Capture the cell that displays the provided text and extract its (X, Y) central coordinate. 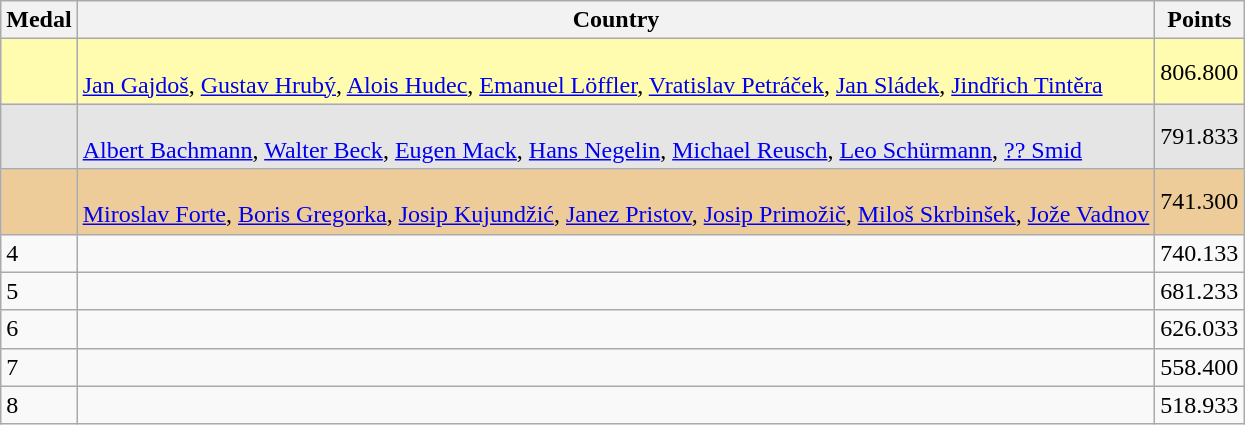
4 (39, 253)
Country (616, 20)
Albert Bachmann, Walter Beck, Eugen Mack, Hans Negelin, Michael Reusch, Leo Schürmann, ?? Smid (616, 136)
Miroslav Forte, Boris Gregorka, Josip Kujundžić, Janez Pristov, Josip Primožič, Miloš Skrbinšek, Jože Vadnov (616, 202)
681.233 (1200, 291)
7 (39, 367)
Jan Gajdoš, Gustav Hrubý, Alois Hudec, Emanuel Löffler, Vratislav Petráček, Jan Sládek, Jindřich Tintěra (616, 72)
Points (1200, 20)
558.400 (1200, 367)
5 (39, 291)
Medal (39, 20)
806.800 (1200, 72)
6 (39, 329)
740.133 (1200, 253)
791.833 (1200, 136)
518.933 (1200, 405)
626.033 (1200, 329)
741.300 (1200, 202)
8 (39, 405)
